From the cell containing the given text, extract its center point as [X, Y] coordinate. 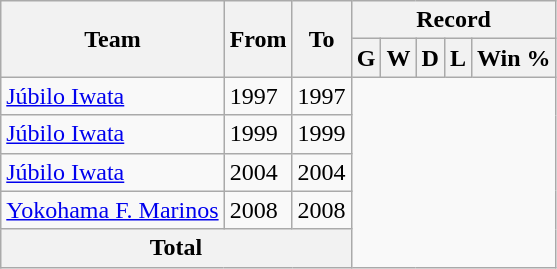
Team [112, 39]
Yokohama F. Marinos [112, 210]
Record [454, 20]
To [322, 39]
Win % [514, 58]
Total [176, 248]
D [430, 58]
W [398, 58]
L [458, 58]
From [258, 39]
G [366, 58]
